Determine the [X, Y] coordinate at the center of the cell enclosing the given text.  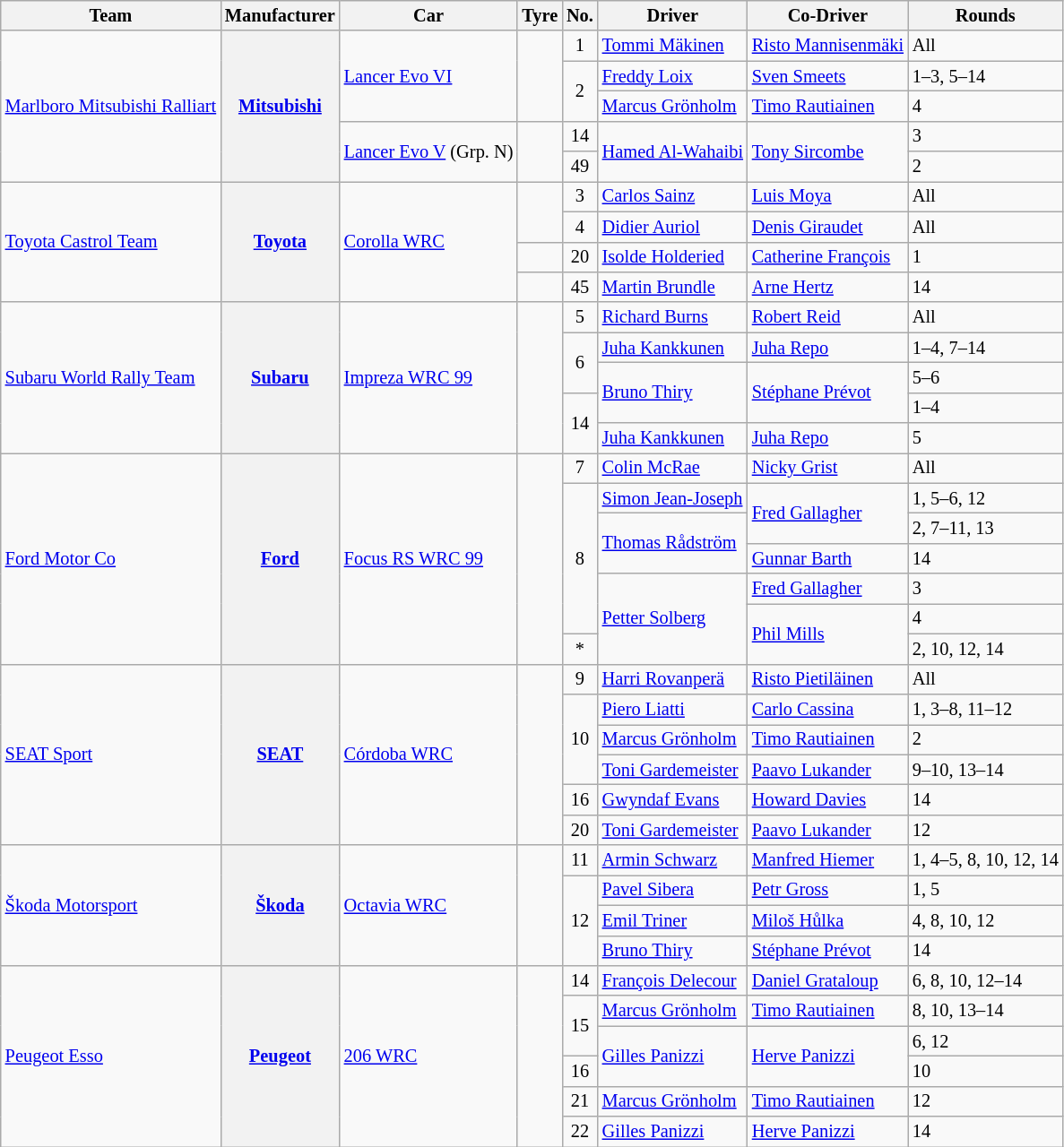
22 [580, 1132]
Peugeot Esso [111, 1056]
Córdoba WRC [428, 755]
Didier Auriol [672, 227]
Miloš Hůlka [828, 920]
Richard Burns [672, 317]
Tony Sircombe [828, 151]
2, 10, 12, 14 [986, 649]
206 WRC [428, 1056]
Škoda Motorsport [111, 905]
Lancer Evo VI [428, 75]
Ford Motor Co [111, 558]
Howard Davies [828, 799]
6, 8, 10, 12–14 [986, 980]
Phil Mills [828, 633]
Co-Driver [828, 15]
Piero Liatti [672, 709]
Robert Reid [828, 317]
6, 12 [986, 1041]
Mitsubishi [280, 106]
Tyre [540, 15]
SEAT Sport [111, 755]
* [580, 649]
Thomas Rådström [672, 543]
1, 3–8, 11–12 [986, 709]
1, 4–5, 8, 10, 12, 14 [986, 860]
François Delecour [672, 980]
Toyota [280, 242]
49 [580, 167]
15 [580, 1025]
Rounds [986, 15]
Car [428, 15]
Manufacturer [280, 15]
Pavel Sibera [672, 890]
Octavia WRC [428, 905]
Isolde Holderied [672, 257]
7 [580, 468]
4, 8, 10, 12 [986, 920]
Daniel Grataloup [828, 980]
Colin McRae [672, 468]
Emil Triner [672, 920]
SEAT [280, 755]
Gwyndaf Evans [672, 799]
Simon Jean-Joseph [672, 498]
Škoda [280, 905]
Driver [672, 15]
Nicky Grist [828, 468]
Impreza WRC 99 [428, 377]
Petter Solberg [672, 618]
9–10, 13–14 [986, 770]
Peugeot [280, 1056]
2, 7–11, 13 [986, 528]
45 [580, 287]
Corolla WRC [428, 242]
Risto Mannisenmäki [828, 46]
Ford [280, 558]
5–6 [986, 377]
Luis Moya [828, 196]
Risto Pietiläinen [828, 679]
No. [580, 15]
1–4, 7–14 [986, 348]
Carlo Cassina [828, 709]
Carlos Sainz [672, 196]
11 [580, 860]
Sven Smeets [828, 76]
Subaru World Rally Team [111, 377]
Harri Rovanperä [672, 679]
8, 10, 13–14 [986, 1011]
Focus RS WRC 99 [428, 558]
9 [580, 679]
8 [580, 558]
Toyota Castrol Team [111, 242]
Tommi Mäkinen [672, 46]
Denis Giraudet [828, 227]
Hamed Al-Wahaibi [672, 151]
Manfred Hiemer [828, 860]
1–3, 5–14 [986, 76]
Petr Gross [828, 890]
Catherine François [828, 257]
Freddy Loix [672, 76]
Marlboro Mitsubishi Ralliart [111, 106]
Arne Hertz [828, 287]
1, 5 [986, 890]
6 [580, 362]
21 [580, 1101]
Gunnar Barth [828, 558]
1, 5–6, 12 [986, 498]
Team [111, 15]
Lancer Evo V (Grp. N) [428, 151]
Martin Brundle [672, 287]
Armin Schwarz [672, 860]
1–4 [986, 408]
Subaru [280, 377]
